Provide the (X, Y) coordinate of the cell's center where the given text is located.  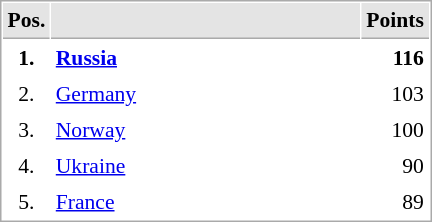
Points (396, 21)
4. (26, 165)
2. (26, 93)
1. (26, 57)
Germany (206, 93)
Pos. (26, 21)
Russia (206, 57)
Ukraine (206, 165)
103 (396, 93)
5. (26, 201)
3. (26, 129)
100 (396, 129)
Norway (206, 129)
90 (396, 165)
89 (396, 201)
116 (396, 57)
France (206, 201)
